Scan for the cell matching the given text and deliver its [x, y] coordinate at center. 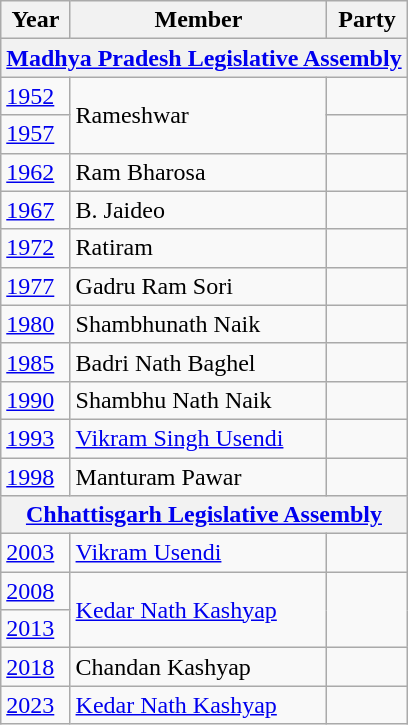
2023 [36, 705]
Rameshwar [198, 115]
1985 [36, 362]
Gadru Ram Sori [198, 286]
Ram Bharosa [198, 172]
1967 [36, 210]
Year [36, 20]
Member [198, 20]
Chhattisgarh Legislative Assembly [204, 515]
1993 [36, 438]
1977 [36, 286]
1962 [36, 172]
Vikram Usendi [198, 553]
B. Jaideo [198, 210]
Vikram Singh Usendi [198, 438]
Chandan Kashyap [198, 667]
2008 [36, 591]
1957 [36, 134]
Manturam Pawar [198, 477]
Party [367, 20]
Badri Nath Baghel [198, 362]
2003 [36, 553]
1972 [36, 248]
2013 [36, 629]
1990 [36, 400]
Madhya Pradesh Legislative Assembly [204, 58]
1980 [36, 324]
2018 [36, 667]
1998 [36, 477]
1952 [36, 96]
Shambhunath Naik [198, 324]
Shambhu Nath Naik [198, 400]
Ratiram [198, 248]
